Pinpoint the cell where the given text exists, returning its [X, Y] midpoint coordinate. 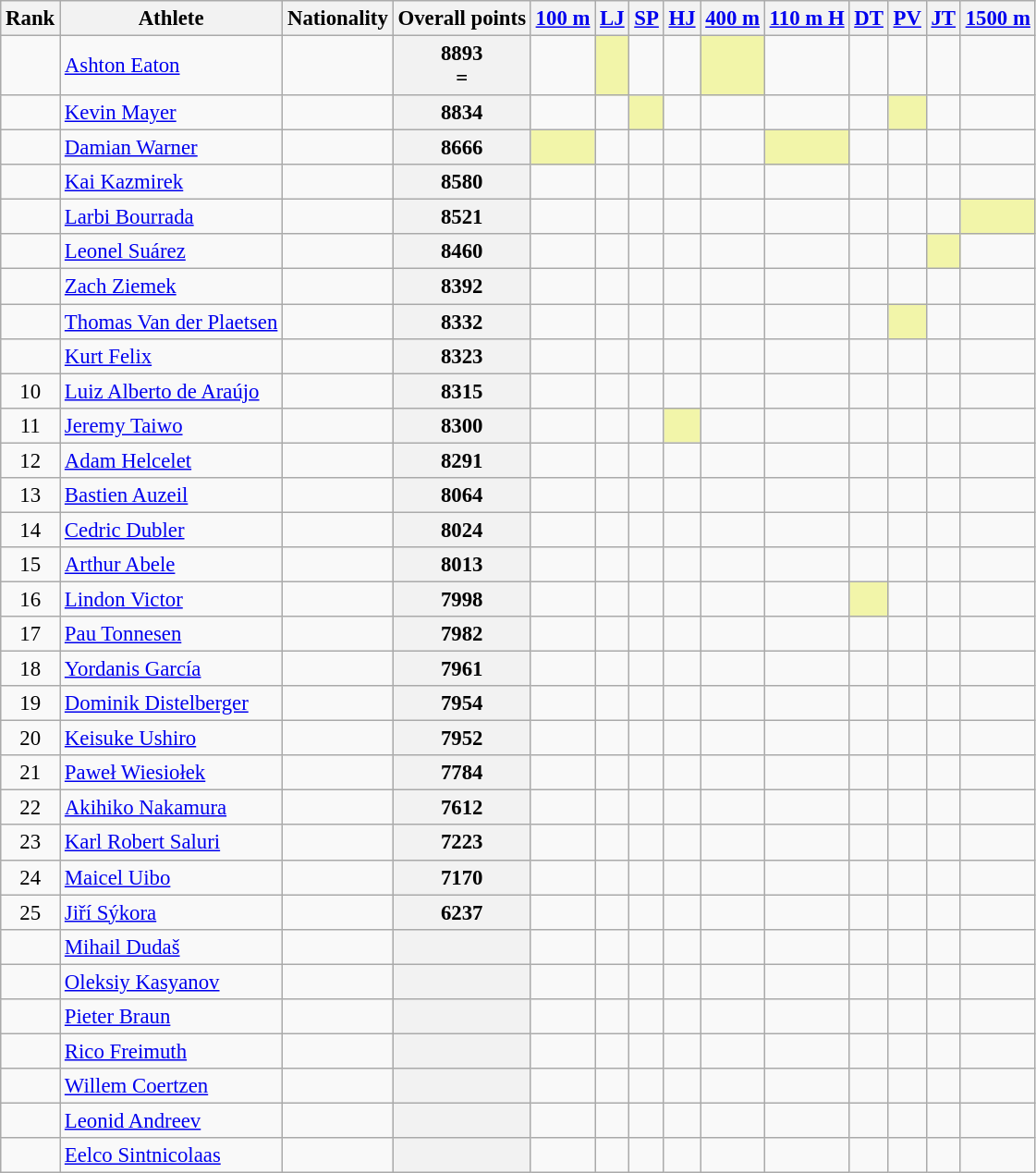
Leonel Suárez [172, 252]
Ashton Eaton [172, 67]
Kurt Felix [172, 356]
14 [30, 530]
Bastien Auzeil [172, 495]
8332 [462, 322]
7612 [462, 808]
Dominik Distelberger [172, 703]
1500 m [998, 18]
Pau Tonnesen [172, 634]
8315 [462, 391]
JT [943, 18]
Oleksiy Kasyanov [172, 982]
7998 [462, 599]
6237 [462, 912]
8666 [462, 148]
19 [30, 703]
7952 [462, 739]
Willem Coertzen [172, 1086]
Rank [30, 18]
12 [30, 460]
Mihail Dudaš [172, 947]
PV [908, 18]
Cedric Dubler [172, 530]
Jiří Sýkora [172, 912]
Arthur Abele [172, 565]
7223 [462, 843]
Paweł Wiesiołek [172, 773]
Overall points [462, 18]
Larbi Bourrada [172, 217]
Athlete [172, 18]
22 [30, 808]
Yordanis García [172, 669]
SP [647, 18]
Kevin Mayer [172, 113]
Eelco Sintnicolaas [172, 1155]
7982 [462, 634]
13 [30, 495]
Kai Kazmirek [172, 182]
8580 [462, 182]
7784 [462, 773]
8024 [462, 530]
18 [30, 669]
HJ [682, 18]
100 m [562, 18]
Akihiko Nakamura [172, 808]
Luiz Alberto de Araújo [172, 391]
Zach Ziemek [172, 287]
8064 [462, 495]
25 [30, 912]
11 [30, 425]
7961 [462, 669]
DT [869, 18]
21 [30, 773]
110 m H [807, 18]
17 [30, 634]
Adam Helcelet [172, 460]
Thomas Van der Plaetsen [172, 322]
400 m [732, 18]
8291 [462, 460]
Pieter Braun [172, 1017]
7954 [462, 703]
8300 [462, 425]
20 [30, 739]
Damian Warner [172, 148]
Keisuke Ushiro [172, 739]
Nationality [338, 18]
Jeremy Taiwo [172, 425]
10 [30, 391]
8834 [462, 113]
Maicel Uibo [172, 877]
8323 [462, 356]
8460 [462, 252]
Rico Freimuth [172, 1051]
Leonid Andreev [172, 1120]
8013 [462, 565]
23 [30, 843]
16 [30, 599]
7170 [462, 877]
Karl Robert Saluri [172, 843]
8521 [462, 217]
8893= [462, 67]
LJ [612, 18]
24 [30, 877]
15 [30, 565]
8392 [462, 287]
Lindon Victor [172, 599]
